Find where the given text appears and provide that cell's center as [X, Y] coordinate. 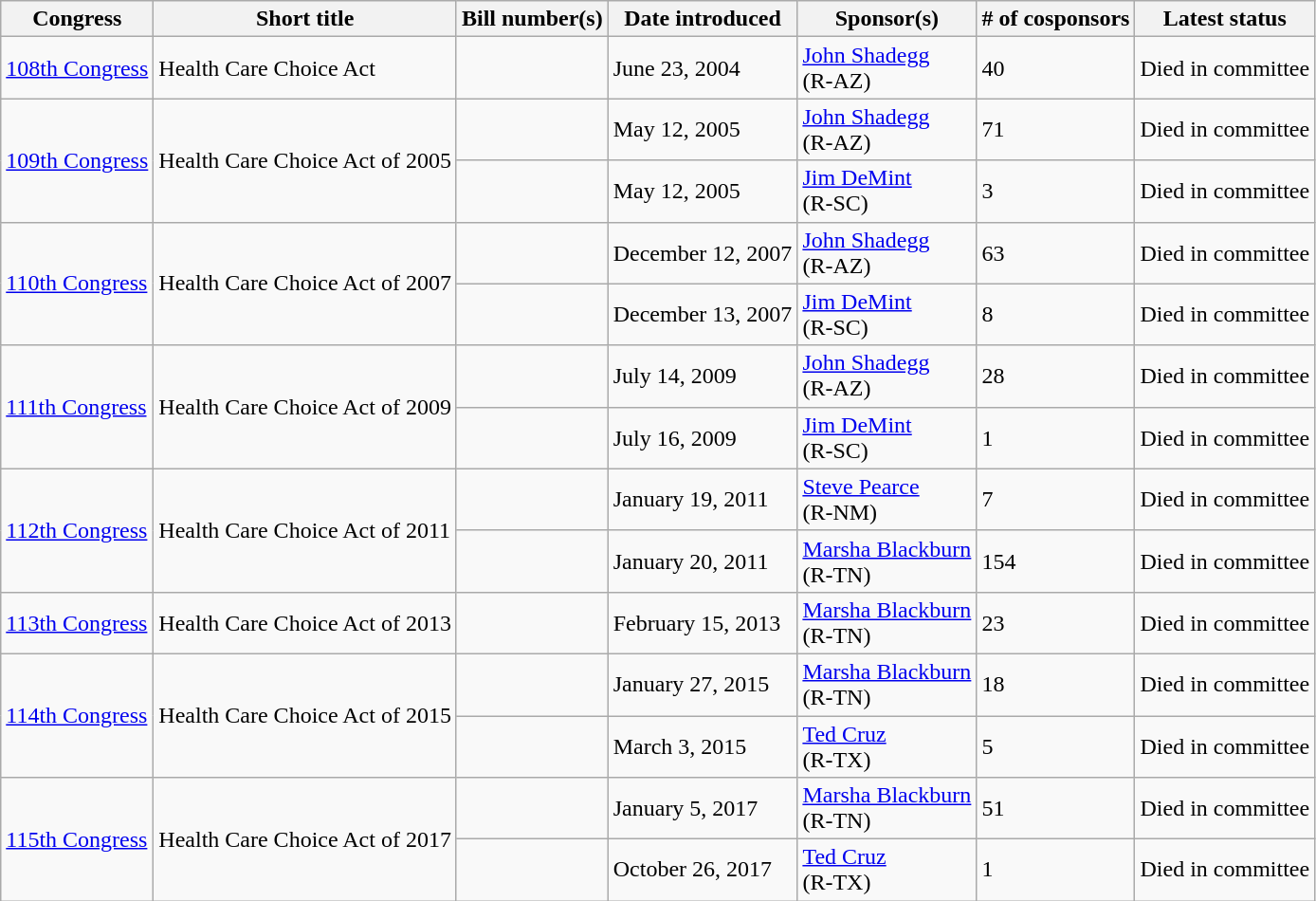
Health Care Choice Act of 2005 [305, 160]
115th Congress [78, 839]
154 [1056, 561]
July 16, 2009 [703, 438]
109th Congress [78, 160]
51 [1056, 808]
113th Congress [78, 622]
71 [1056, 129]
108th Congress [78, 68]
18 [1056, 685]
63 [1056, 252]
28 [1056, 376]
February 15, 2013 [703, 622]
40 [1056, 68]
Health Care Choice Act [305, 68]
Bill number(s) [532, 19]
Steve Pearce(R-NM) [887, 499]
January 20, 2011 [703, 561]
Latest status [1225, 19]
7 [1056, 499]
Congress [78, 19]
3 [1056, 192]
112th Congress [78, 530]
8 [1056, 315]
March 3, 2015 [703, 745]
October 26, 2017 [703, 871]
Health Care Choice Act of 2009 [305, 407]
December 12, 2007 [703, 252]
December 13, 2007 [703, 315]
5 [1056, 745]
Sponsor(s) [887, 19]
Health Care Choice Act of 2017 [305, 839]
Health Care Choice Act of 2007 [305, 284]
# of cosponsors [1056, 19]
July 14, 2009 [703, 376]
Health Care Choice Act of 2013 [305, 622]
June 23, 2004 [703, 68]
January 27, 2015 [703, 685]
January 19, 2011 [703, 499]
114th Congress [78, 715]
Health Care Choice Act of 2011 [305, 530]
110th Congress [78, 284]
Date introduced [703, 19]
111th Congress [78, 407]
Health Care Choice Act of 2015 [305, 715]
23 [1056, 622]
Short title [305, 19]
January 5, 2017 [703, 808]
